Find where the given text appears and provide that cell's center as [x, y] coordinate. 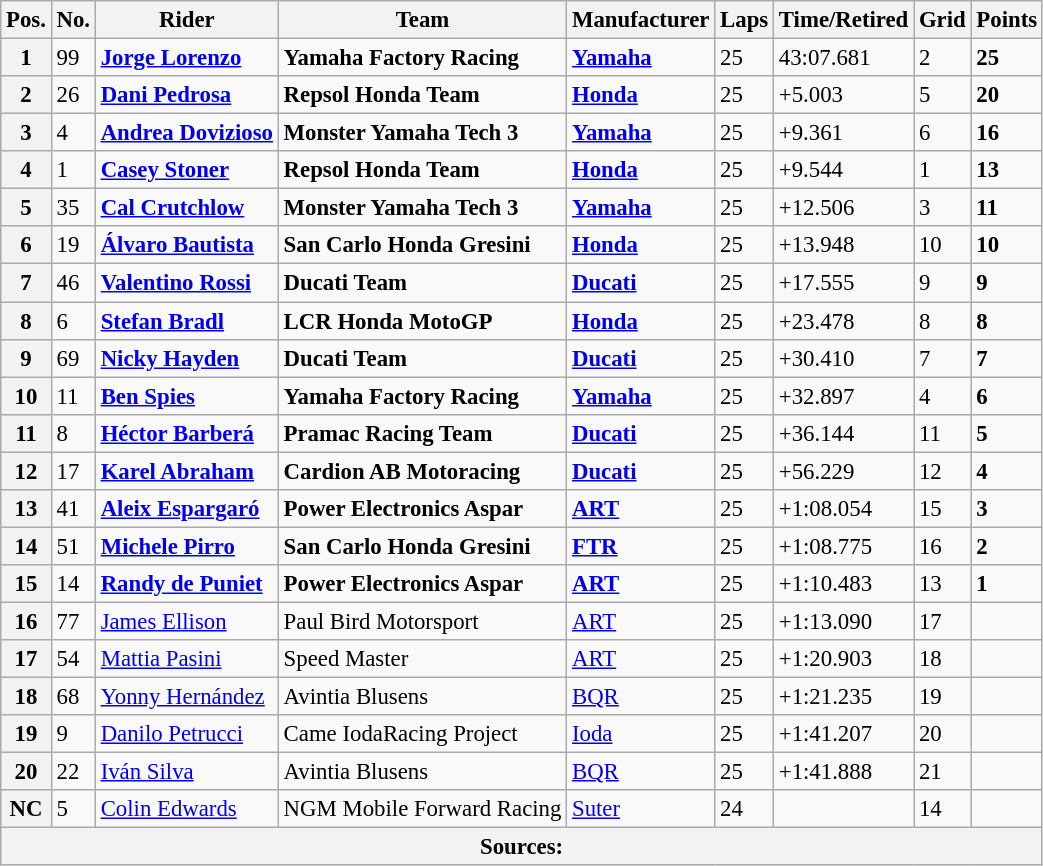
No. [73, 20]
Cal Crutchlow [186, 208]
Stefan Bradl [186, 321]
Héctor Barberá [186, 433]
Rider [186, 20]
+17.555 [844, 283]
+32.897 [844, 396]
+1:13.090 [844, 621]
68 [73, 697]
Valentino Rossi [186, 283]
FTR [641, 546]
Sources: [522, 847]
Randy de Puniet [186, 584]
Casey Stoner [186, 170]
+9.361 [844, 133]
+12.506 [844, 208]
NC [26, 809]
+13.948 [844, 245]
69 [73, 358]
+1:08.775 [844, 546]
Team [422, 20]
Andrea Dovizioso [186, 133]
Paul Bird Motorsport [422, 621]
35 [73, 208]
Cardion AB Motoracing [422, 471]
Points [1006, 20]
Colin Edwards [186, 809]
+1:08.054 [844, 509]
+1:41.888 [844, 772]
26 [73, 95]
+30.410 [844, 358]
Laps [744, 20]
James Ellison [186, 621]
51 [73, 546]
Álvaro Bautista [186, 245]
Jorge Lorenzo [186, 58]
Iván Silva [186, 772]
+1:10.483 [844, 584]
Manufacturer [641, 20]
Yonny Hernández [186, 697]
Dani Pedrosa [186, 95]
Pos. [26, 20]
+1:41.207 [844, 734]
46 [73, 283]
77 [73, 621]
41 [73, 509]
22 [73, 772]
LCR Honda MotoGP [422, 321]
43:07.681 [844, 58]
54 [73, 659]
Ben Spies [186, 396]
Pramac Racing Team [422, 433]
Mattia Pasini [186, 659]
NGM Mobile Forward Racing [422, 809]
+36.144 [844, 433]
24 [744, 809]
Karel Abraham [186, 471]
21 [942, 772]
Nicky Hayden [186, 358]
Grid [942, 20]
Time/Retired [844, 20]
Aleix Espargaró [186, 509]
Speed Master [422, 659]
Suter [641, 809]
Came IodaRacing Project [422, 734]
+1:20.903 [844, 659]
Ioda [641, 734]
+23.478 [844, 321]
+1:21.235 [844, 697]
99 [73, 58]
+56.229 [844, 471]
+9.544 [844, 170]
Michele Pirro [186, 546]
Danilo Petrucci [186, 734]
+5.003 [844, 95]
